Identify which cell holds the provided text, then report its (x, y) central coordinate. 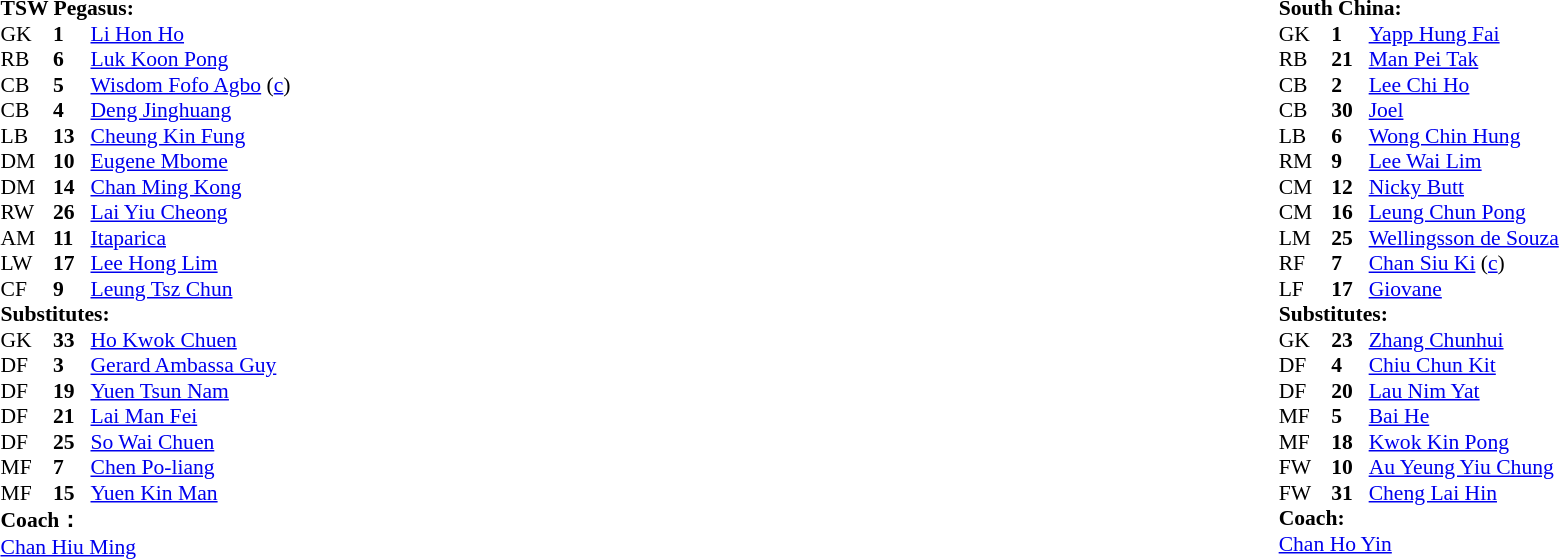
11 (72, 238)
Leung Tsz Chun (190, 289)
Cheung Kin Fung (190, 136)
Wisdom Fofo Agbo (c) (190, 85)
Zhang Chunhui (1464, 340)
Leung Chun Pong (1464, 213)
Chen Po-liang (190, 467)
Cheng Lai Hin (1464, 493)
Yuen Kin Man (190, 493)
CF (26, 289)
LM (1305, 238)
RM (1305, 161)
31 (1350, 493)
Eugene Mbome (190, 161)
Man Pei Tak (1464, 59)
Li Hon Ho (190, 34)
33 (72, 340)
18 (1350, 442)
Deng Jinghuang (190, 111)
20 (1350, 391)
Lai Yiu Cheong (190, 213)
AM (26, 238)
Yuen Tsun Nam (190, 391)
Lee Chi Ho (1464, 85)
LF (1305, 289)
19 (72, 391)
Lee Hong Lim (190, 263)
Kwok Kin Pong (1464, 442)
Coach： (145, 520)
Chan Siu Ki (c) (1464, 263)
So Wai Chuen (190, 442)
Au Yeung Yiu Chung (1464, 467)
13 (72, 136)
14 (72, 187)
Lau Nim Yat (1464, 391)
Chan Ming Kong (190, 187)
Chan Ho Yin (1419, 544)
Luk Koon Pong (190, 59)
Chiu Chun Kit (1464, 365)
30 (1350, 111)
16 (1350, 213)
Giovane (1464, 289)
12 (1350, 187)
LW (26, 263)
Ho Kwok Chuen (190, 340)
3 (72, 365)
Lee Wai Lim (1464, 161)
Wellingsson de Souza (1464, 238)
RW (26, 213)
23 (1350, 340)
2 (1350, 85)
Itaparica (190, 238)
Wong Chin Hung (1464, 136)
Nicky Butt (1464, 187)
RF (1305, 263)
Gerard Ambassa Guy (190, 365)
Bai He (1464, 417)
Coach: (1419, 519)
Joel (1464, 111)
Yapp Hung Fai (1464, 34)
Lai Man Fei (190, 417)
26 (72, 213)
15 (72, 493)
